Scan for the cell matching the given text and deliver its [x, y] coordinate at center. 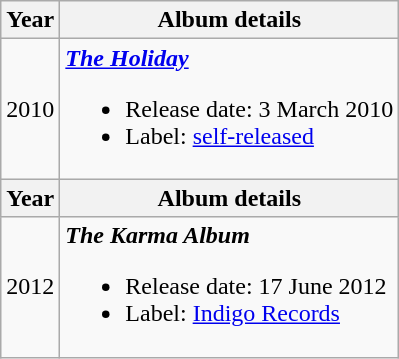
2012 [30, 287]
The Karma AlbumRelease date: 17 June 2012Label: Indigo Records [230, 287]
2010 [30, 109]
The HolidayRelease date: 3 March 2010Label: self-released [230, 109]
